Locate the cell with the specified text and output its [x, y] center coordinate. 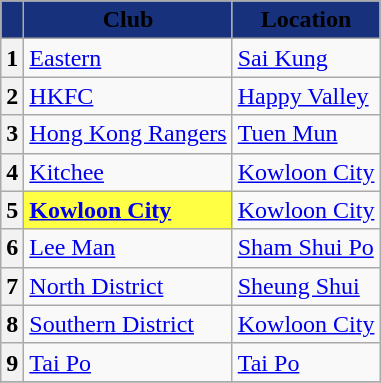
4 [12, 172]
8 [12, 324]
Lee Man [128, 248]
Sai Kung [306, 58]
Eastern [128, 58]
6 [12, 248]
7 [12, 286]
HKFC [128, 96]
2 [12, 96]
Tuen Mun [306, 134]
1 [12, 58]
Club [128, 20]
Kitchee [128, 172]
Sheung Shui [306, 286]
Southern District [128, 324]
3 [12, 134]
Location [306, 20]
9 [12, 362]
Happy Valley [306, 96]
Sham Shui Po [306, 248]
Hong Kong Rangers [128, 134]
5 [12, 210]
North District [128, 286]
